Output the [X, Y] coordinate of the center of the cell containing the given text.  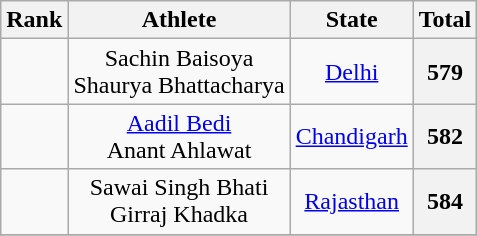
Chandigarh [352, 136]
579 [445, 72]
Rank [34, 20]
Sawai Singh BhatiGirraj Khadka [179, 202]
Sachin BaisoyaShaurya Bhattacharya [179, 72]
584 [445, 202]
582 [445, 136]
Rajasthan [352, 202]
Delhi [352, 72]
Athlete [179, 20]
State [352, 20]
Aadil BediAnant Ahlawat [179, 136]
Total [445, 20]
